Detect which cell encompasses the target text, then output its [X, Y] center coordinate. 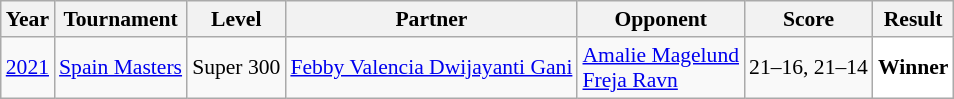
Opponent [660, 19]
Result [914, 19]
Febby Valencia Dwijayanti Gani [431, 68]
Partner [431, 19]
Spain Masters [120, 68]
Super 300 [236, 68]
Tournament [120, 19]
21–16, 21–14 [808, 68]
Level [236, 19]
Year [28, 19]
2021 [28, 68]
Winner [914, 68]
Amalie Magelund Freja Ravn [660, 68]
Score [808, 19]
